Identify which cell holds the provided text, then report its (X, Y) central coordinate. 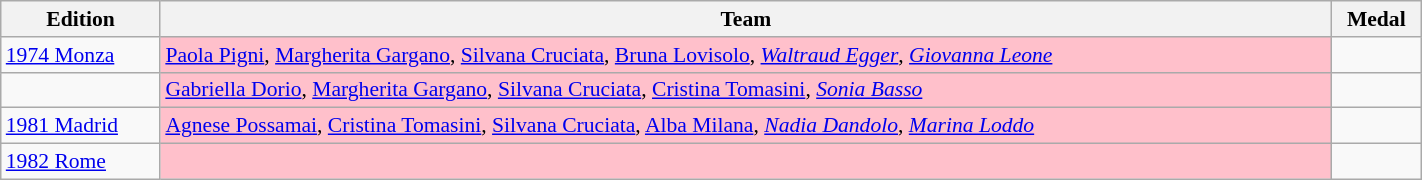
Medal (1376, 19)
1982 Rome (81, 162)
Paola Pigni, Margherita Gargano, Silvana Cruciata, Bruna Lovisolo, Waltraud Egger, Giovanna Leone (746, 55)
Gabriella Dorio, Margherita Gargano, Silvana Cruciata, Cristina Tomasini, Sonia Basso (746, 90)
Edition (81, 19)
Team (746, 19)
1981 Madrid (81, 126)
1974 Monza (81, 55)
Agnese Possamai, Cristina Tomasini, Silvana Cruciata, Alba Milana, Nadia Dandolo, Marina Loddo (746, 126)
